Detect which cell encompasses the target text, then output its [x, y] center coordinate. 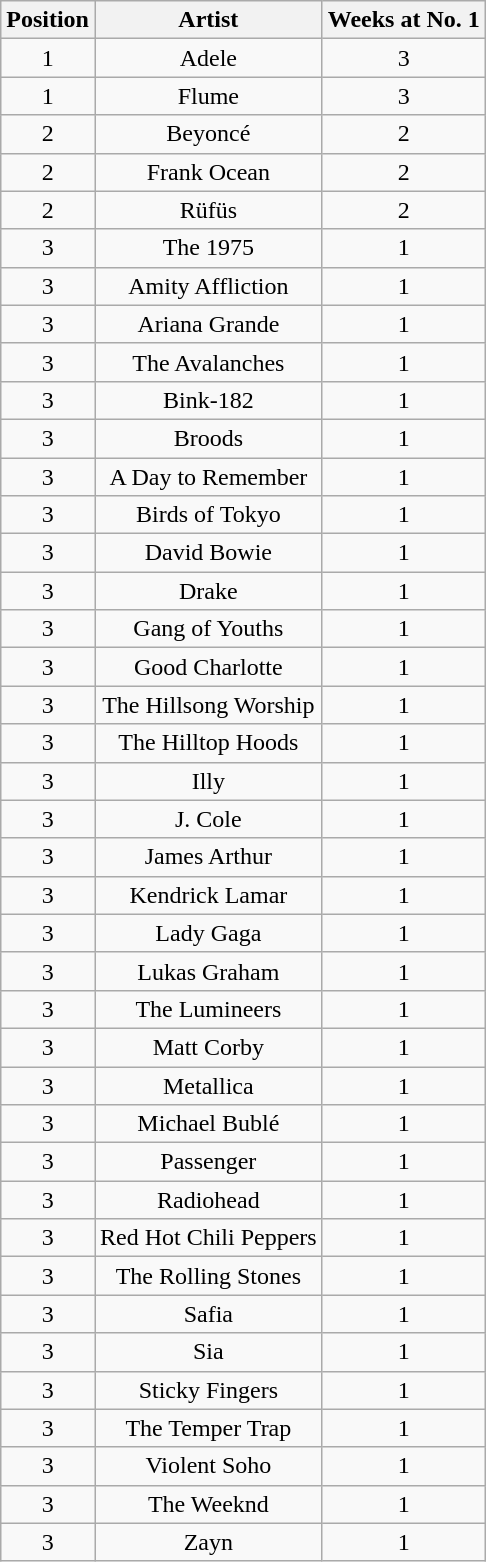
Matt Corby [208, 1047]
The Avalanches [208, 362]
Lukas Graham [208, 971]
The Hillsong Worship [208, 705]
Illy [208, 781]
Amity Affliction [208, 286]
Kendrick Lamar [208, 895]
Rüfüs [208, 210]
Passenger [208, 1162]
Sia [208, 1352]
Metallica [208, 1085]
A Day to Remember [208, 477]
Adele [208, 58]
Ariana Grande [208, 324]
Red Hot Chili Peppers [208, 1238]
J. Cole [208, 819]
The 1975 [208, 248]
Violent Soho [208, 1466]
Good Charlotte [208, 667]
The Weeknd [208, 1504]
Safia [208, 1314]
Beyoncé [208, 134]
Michael Bublé [208, 1124]
Frank Ocean [208, 172]
The Hilltop Hoods [208, 743]
Drake [208, 591]
James Arthur [208, 857]
Artist [208, 20]
Broods [208, 438]
Position [48, 20]
The Lumineers [208, 1009]
Zayn [208, 1542]
The Temper Trap [208, 1428]
Bink-182 [208, 400]
Sticky Fingers [208, 1390]
David Bowie [208, 553]
Lady Gaga [208, 933]
Weeks at No. 1 [404, 20]
Radiohead [208, 1200]
Flume [208, 96]
Gang of Youths [208, 629]
The Rolling Stones [208, 1276]
Birds of Tokyo [208, 515]
